Locate the cell with the specified text and output its [x, y] center coordinate. 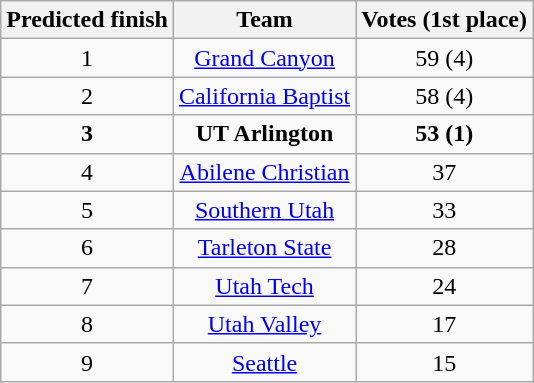
Utah Valley [264, 324]
2 [88, 96]
17 [444, 324]
15 [444, 362]
Southern Utah [264, 210]
1 [88, 58]
9 [88, 362]
6 [88, 248]
24 [444, 286]
59 (4) [444, 58]
28 [444, 248]
Grand Canyon [264, 58]
58 (4) [444, 96]
5 [88, 210]
8 [88, 324]
Abilene Christian [264, 172]
3 [88, 134]
4 [88, 172]
California Baptist [264, 96]
Tarleton State [264, 248]
Team [264, 20]
Utah Tech [264, 286]
Seattle [264, 362]
Predicted finish [88, 20]
UT Arlington [264, 134]
53 (1) [444, 134]
37 [444, 172]
33 [444, 210]
7 [88, 286]
Votes (1st place) [444, 20]
